Return (X, Y) of the center of cell containing provided text 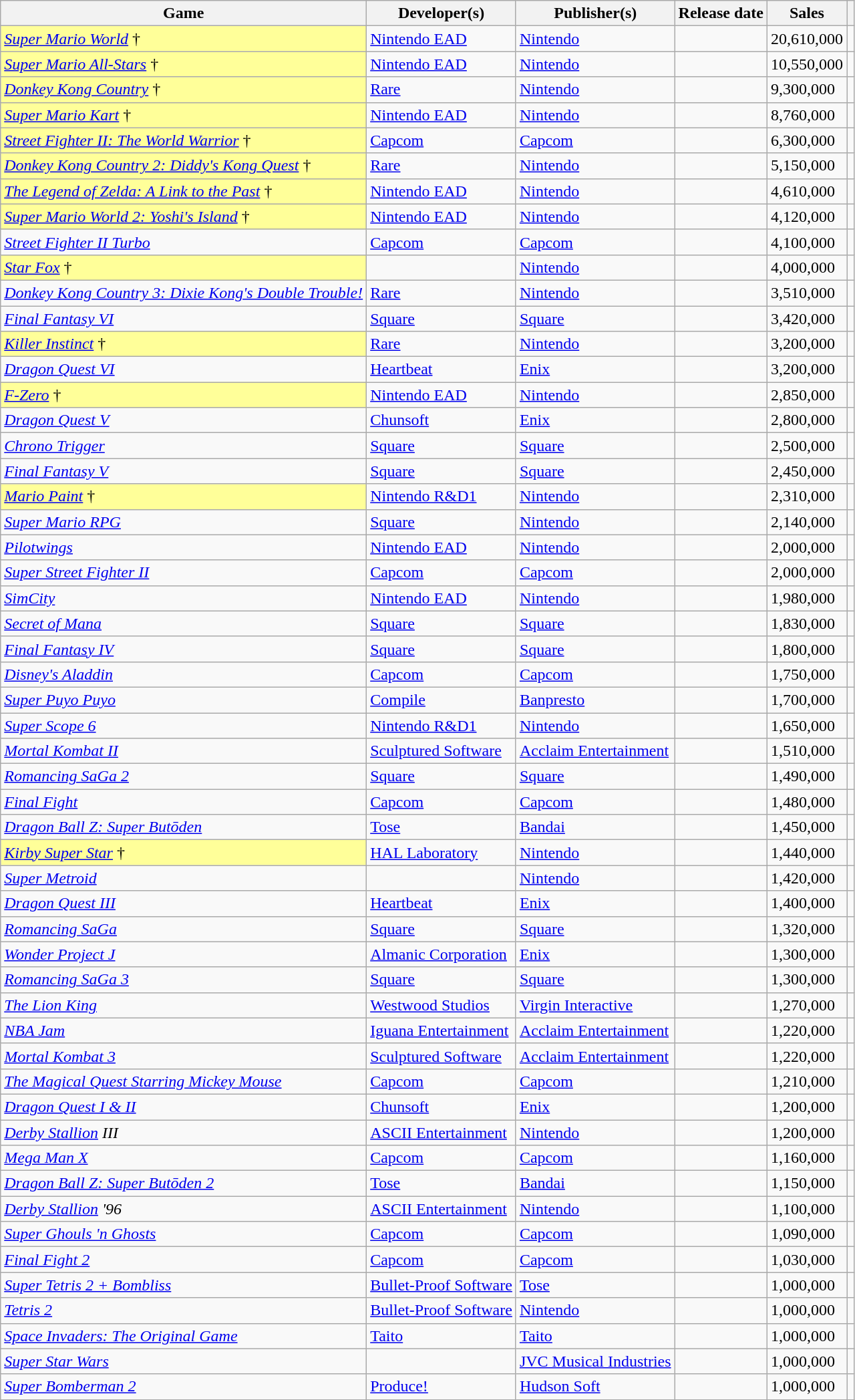
The Lion King (184, 1005)
Super Mario Kart † (184, 115)
Produce! (442, 1387)
1,030,000 (807, 1260)
1,480,000 (807, 802)
Developer(s) (442, 13)
Hudson Soft (595, 1387)
1,100,000 (807, 1209)
Super Ghouls 'n Ghosts (184, 1234)
1,320,000 (807, 929)
1,270,000 (807, 1005)
Banpresto (595, 700)
2,140,000 (807, 522)
Star Fox † (184, 267)
Mortal Kombat 3 (184, 1056)
Derby Stallion III (184, 1133)
Derby Stallion '96 (184, 1209)
Disney's Aladdin (184, 674)
1,650,000 (807, 725)
Secret of Mana (184, 623)
Sales (807, 13)
1,450,000 (807, 827)
Dragon Quest VI (184, 370)
Dragon Quest III (184, 903)
Super Mario RPG (184, 522)
Super Street Fighter II (184, 573)
Super Puyo Puyo (184, 700)
Dragon Ball Z: Super Butōden (184, 827)
Super Tetris 2 + Bombliss (184, 1285)
1,510,000 (807, 751)
10,550,000 (807, 64)
Virgin Interactive (595, 1005)
1,160,000 (807, 1158)
1,150,000 (807, 1183)
Westwood Studios (442, 1005)
Mega Man X (184, 1158)
1,830,000 (807, 623)
The Magical Quest Starring Mickey Mouse (184, 1081)
Romancing SaGa 3 (184, 980)
Final Fantasy IV (184, 649)
3,420,000 (807, 319)
Street Fighter II Turbo (184, 242)
1,400,000 (807, 903)
6,300,000 (807, 140)
SimCity (184, 598)
2,450,000 (807, 471)
Super Bomberman 2 (184, 1387)
Iguana Entertainment (442, 1030)
Super Metroid (184, 878)
4,120,000 (807, 217)
1,750,000 (807, 674)
Donkey Kong Country 2: Diddy's Kong Quest † (184, 166)
Super Mario World 2: Yoshi's Island † (184, 217)
Chrono Trigger (184, 446)
Release date (721, 13)
Romancing SaGa 2 (184, 777)
Super Mario All-Stars † (184, 64)
JVC Musical Industries (595, 1361)
4,100,000 (807, 242)
Pilotwings (184, 547)
Dragon Quest V (184, 420)
1,210,000 (807, 1081)
Final Fight 2 (184, 1260)
Kirby Super Star † (184, 853)
Game (184, 13)
20,610,000 (807, 39)
Publisher(s) (595, 13)
Tetris 2 (184, 1310)
9,300,000 (807, 90)
Donkey Kong Country † (184, 90)
Final Fantasy V (184, 471)
1,440,000 (807, 853)
Compile (442, 700)
5,150,000 (807, 166)
Romancing SaGa (184, 929)
HAL Laboratory (442, 853)
4,610,000 (807, 191)
Dragon Quest I & II (184, 1107)
1,090,000 (807, 1234)
Dragon Ball Z: Super Butōden 2 (184, 1183)
F-Zero † (184, 395)
1,980,000 (807, 598)
Super Scope 6 (184, 725)
2,310,000 (807, 497)
Almanic Corporation (442, 954)
Super Star Wars (184, 1361)
2,800,000 (807, 420)
Mortal Kombat II (184, 751)
Street Fighter II: The World Warrior † (184, 140)
Final Fight (184, 802)
Killer Instinct † (184, 344)
Donkey Kong Country 3: Dixie Kong's Double Trouble! (184, 293)
Super Mario World † (184, 39)
1,420,000 (807, 878)
4,000,000 (807, 267)
Mario Paint † (184, 497)
1,700,000 (807, 700)
Wonder Project J (184, 954)
2,850,000 (807, 395)
1,800,000 (807, 649)
Final Fantasy VI (184, 319)
1,490,000 (807, 777)
The Legend of Zelda: A Link to the Past † (184, 191)
Space Invaders: The Original Game (184, 1336)
NBA Jam (184, 1030)
8,760,000 (807, 115)
2,500,000 (807, 446)
3,510,000 (807, 293)
